Return [X, Y] of the center of cell containing provided text 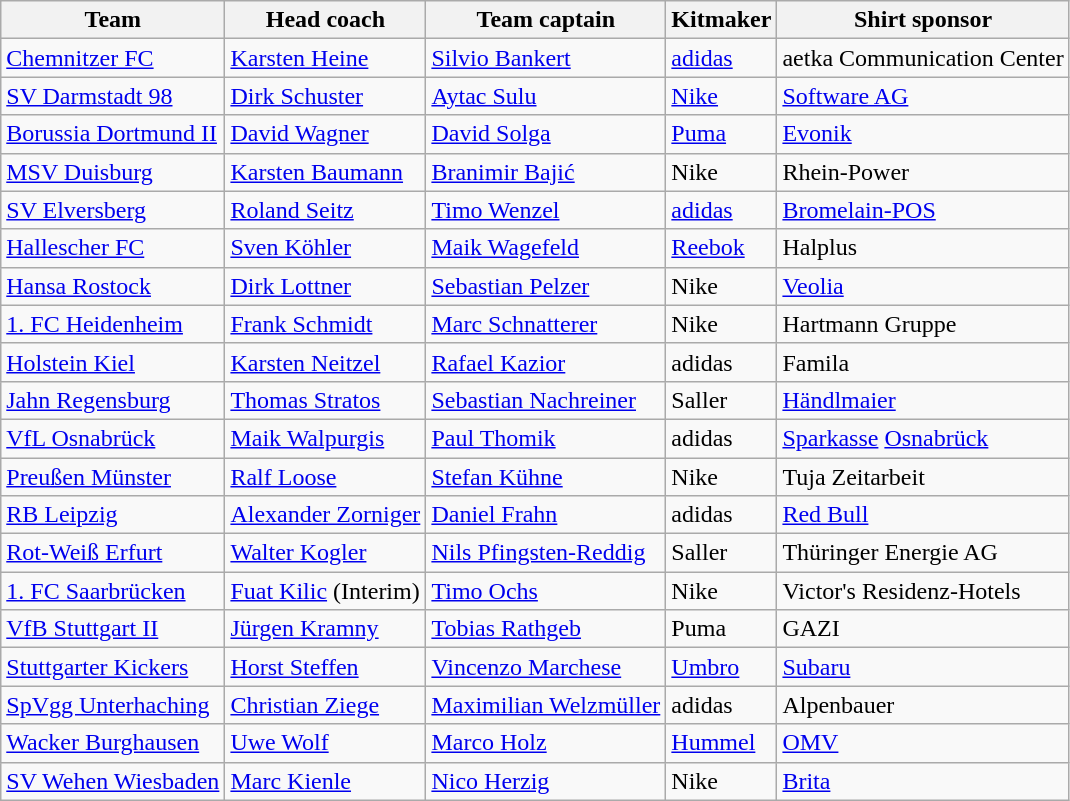
Karsten Neitzel [326, 362]
Paul Thomik [546, 438]
Sebastian Nachreiner [546, 400]
Stuttgarter Kickers [113, 667]
VfB Stuttgart II [113, 629]
Branimir Bajić [546, 172]
Jahn Regensburg [113, 400]
Thüringer Energie AG [923, 553]
Timo Ochs [546, 591]
Hartmann Gruppe [923, 324]
Nico Herzig [546, 781]
VfL Osnabrück [113, 438]
Wacker Burghausen [113, 743]
Team captain [546, 20]
OMV [923, 743]
David Solga [546, 134]
Fuat Kilic (Interim) [326, 591]
Marc Schnatterer [546, 324]
Marco Holz [546, 743]
GAZI [923, 629]
Rafael Kazior [546, 362]
Borussia Dortmund II [113, 134]
Maik Walpurgis [326, 438]
Marc Kienle [326, 781]
Alpenbauer [923, 705]
Victor's Residenz-Hotels [923, 591]
Subaru [923, 667]
David Wagner [326, 134]
Daniel Frahn [546, 515]
Hummel [722, 743]
Maximilian Welzmüller [546, 705]
Nils Pfingsten-Reddig [546, 553]
aetka Communication Center [923, 58]
Karsten Heine [326, 58]
RB Leipzig [113, 515]
Software AG [923, 96]
Rhein-Power [923, 172]
Dirk Schuster [326, 96]
Dirk Lottner [326, 286]
Brita [923, 781]
Aytac Sulu [546, 96]
Kitmaker [722, 20]
SV Darmstadt 98 [113, 96]
1. FC Saarbrücken [113, 591]
Hallescher FC [113, 248]
Tuja Zeitarbeit [923, 477]
Chemnitzer FC [113, 58]
Team [113, 20]
Vincenzo Marchese [546, 667]
Sven Köhler [326, 248]
Thomas Stratos [326, 400]
Maik Wagefeld [546, 248]
SpVgg Unterhaching [113, 705]
Roland Seitz [326, 210]
Holstein Kiel [113, 362]
SV Wehen Wiesbaden [113, 781]
Stefan Kühne [546, 477]
Bromelain-POS [923, 210]
1. FC Heidenheim [113, 324]
Preußen Münster [113, 477]
Reebok [722, 248]
Jürgen Kramny [326, 629]
Sebastian Pelzer [546, 286]
Red Bull [923, 515]
Veolia [923, 286]
Händlmaier [923, 400]
Umbro [722, 667]
Hansa Rostock [113, 286]
Tobias Rathgeb [546, 629]
Silvio Bankert [546, 58]
Head coach [326, 20]
Ralf Loose [326, 477]
Karsten Baumann [326, 172]
Evonik [923, 134]
Rot-Weiß Erfurt [113, 553]
Sparkasse Osnabrück [923, 438]
MSV Duisburg [113, 172]
Uwe Wolf [326, 743]
Alexander Zorniger [326, 515]
Shirt sponsor [923, 20]
Famila [923, 362]
Frank Schmidt [326, 324]
Christian Ziege [326, 705]
SV Elversberg [113, 210]
Timo Wenzel [546, 210]
Walter Kogler [326, 553]
Halplus [923, 248]
Horst Steffen [326, 667]
